From the cell containing the given text, extract its center point as [x, y] coordinate. 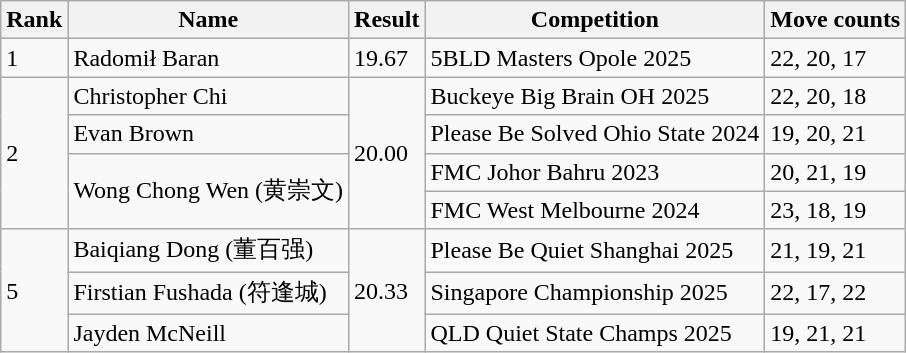
Christopher Chi [208, 96]
Evan Brown [208, 134]
21, 19, 21 [836, 250]
2 [34, 153]
Move counts [836, 20]
23, 18, 19 [836, 210]
Please Be Solved Ohio State 2024 [595, 134]
1 [34, 58]
FMC Johor Bahru 2023 [595, 172]
Competition [595, 20]
19.67 [387, 58]
5BLD Masters Opole 2025 [595, 58]
5 [34, 290]
Rank [34, 20]
20.00 [387, 153]
20.33 [387, 290]
Buckeye Big Brain OH 2025 [595, 96]
Singapore Championship 2025 [595, 294]
22, 20, 17 [836, 58]
Result [387, 20]
Firstian Fushada (符逢城) [208, 294]
Name [208, 20]
Baiqiang Dong (董百强) [208, 250]
Please Be Quiet Shanghai 2025 [595, 250]
20, 21, 19 [836, 172]
19, 21, 21 [836, 333]
Jayden McNeill [208, 333]
Wong Chong Wen (黄崇文) [208, 191]
19, 20, 21 [836, 134]
QLD Quiet State Champs 2025 [595, 333]
22, 20, 18 [836, 96]
Radomił Baran [208, 58]
FMC West Melbourne 2024 [595, 210]
22, 17, 22 [836, 294]
